From the cell containing the given text, extract its center point as (X, Y) coordinate. 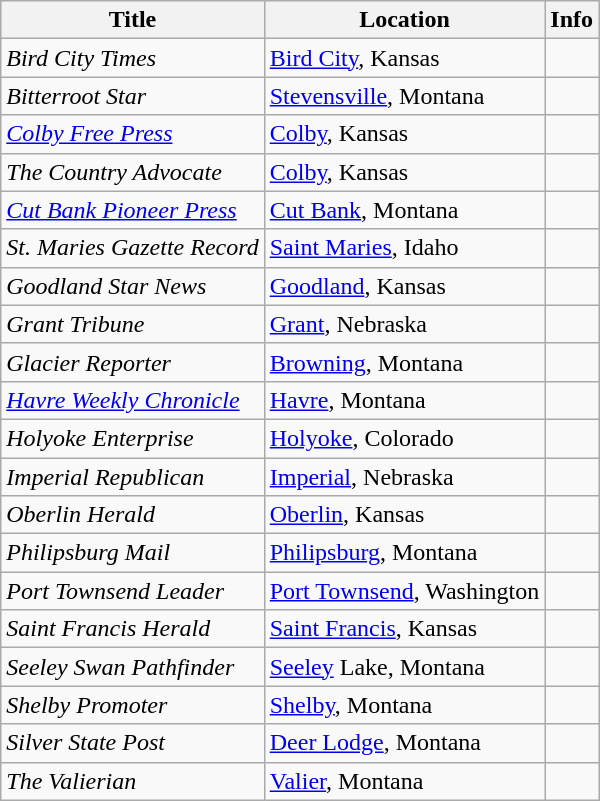
Seeley Swan Pathfinder (132, 667)
Cut Bank, Montana (404, 210)
Silver State Post (132, 743)
Glacier Reporter (132, 362)
Bird City, Kansas (404, 58)
Valier, Montana (404, 781)
The Valierian (132, 781)
Shelby, Montana (404, 705)
Stevensville, Montana (404, 96)
Port Townsend, Washington (404, 591)
Location (404, 20)
Colby Free Press (132, 134)
Deer Lodge, Montana (404, 743)
Goodland, Kansas (404, 286)
Grant, Nebraska (404, 324)
Bitterroot Star (132, 96)
The Country Advocate (132, 172)
Havre Weekly Chronicle (132, 400)
Oberlin, Kansas (404, 515)
Grant Tribune (132, 324)
Browning, Montana (404, 362)
St. Maries Gazette Record (132, 248)
Saint Francis Herald (132, 629)
Saint Maries, Idaho (404, 248)
Port Townsend Leader (132, 591)
Bird City Times (132, 58)
Title (132, 20)
Goodland Star News (132, 286)
Holyoke Enterprise (132, 438)
Oberlin Herald (132, 515)
Saint Francis, Kansas (404, 629)
Imperial Republican (132, 477)
Seeley Lake, Montana (404, 667)
Havre, Montana (404, 400)
Imperial, Nebraska (404, 477)
Philipsburg Mail (132, 553)
Info (572, 20)
Philipsburg, Montana (404, 553)
Cut Bank Pioneer Press (132, 210)
Holyoke, Colorado (404, 438)
Shelby Promoter (132, 705)
